Capture the cell that displays the provided text and extract its (x, y) central coordinate. 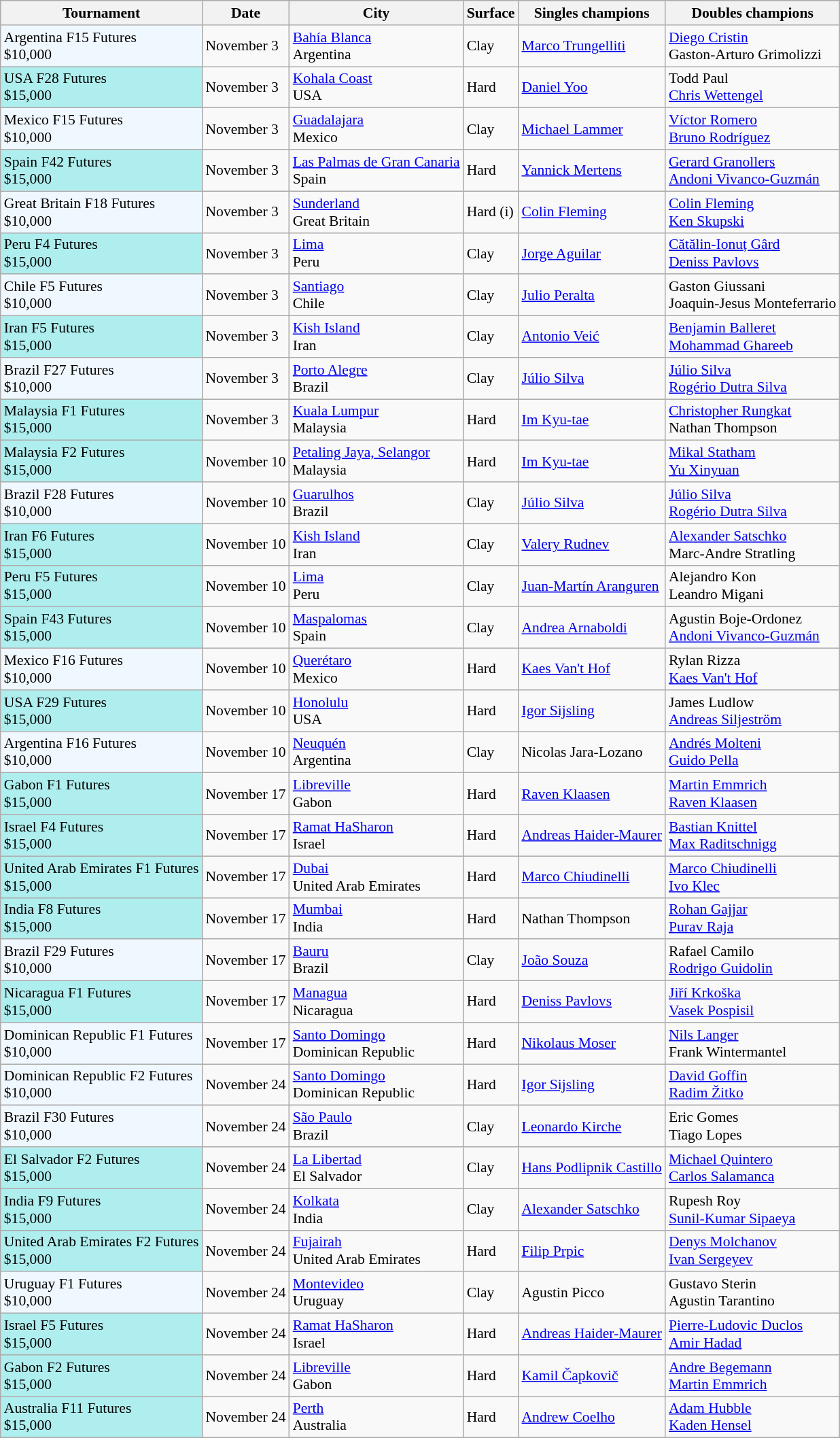
Chile F5 Futures$10,000 (102, 295)
BauruBrazil (377, 960)
Gabon F2 Futures$15,000 (102, 1376)
Bastian Knittel Max Raditschnigg (752, 835)
Dominican Republic F1 Futures$10,000 (102, 1043)
Brazil F27 Futures$10,000 (102, 378)
Jiří Krkoška Vasek Pospisil (752, 1002)
Andrea Arnaboldi (591, 628)
United Arab Emirates F2 Futures$15,000 (102, 1251)
Spain F43 Futures$15,000 (102, 628)
HonoluluUSA (377, 711)
Marco Chiudinelli Ivo Klec (752, 877)
Date (245, 13)
Jorge Aguilar (591, 253)
Surface (491, 13)
Argentina F15 Futures$10,000 (102, 46)
São PauloBrazil (377, 1126)
Michael Lammer (591, 129)
Alexander Satschko Marc-Andre Stratling (752, 544)
Gerard Granollers Andoni Vivanco-Guzmán (752, 170)
Marco Trungelliti (591, 46)
Mexico F15 Futures$10,000 (102, 129)
Brazil F30 Futures$10,000 (102, 1126)
Doubles champions (752, 13)
João Souza (591, 960)
QuerétaroMexico (377, 669)
Mikal Statham Yu Xinyuan (752, 461)
Malaysia F2 Futures$15,000 (102, 461)
Rupesh Roy Sunil-Kumar Sipaeya (752, 1209)
Nathan Thompson (591, 918)
Raven Klaasen (591, 794)
Gabon F1 Futures$15,000 (102, 794)
Iran F5 Futures$15,000 (102, 337)
Agustin Picco (591, 1293)
El Salvador F2 Futures$15,000 (102, 1168)
Kohala CoastUSA (377, 87)
India F9 Futures$15,000 (102, 1209)
Víctor Romero Bruno Rodríguez (752, 129)
Julio Peralta (591, 295)
Adam Hubble Kaden Hensel (752, 1417)
SunderlandGreat Britain (377, 212)
Las Palmas de Gran CanariaSpain (377, 170)
Uruguay F1 Futures$10,000 (102, 1293)
Singles champions (591, 13)
Diego Cristin Gaston-Arturo Grimolizzi (752, 46)
USA F29 Futures$15,000 (102, 711)
Benjamin Balleret Mohammad Ghareeb (752, 337)
Nikolaus Moser (591, 1043)
Bahía BlancaArgentina (377, 46)
Argentina F16 Futures$10,000 (102, 752)
Pierre-Ludovic Duclos Amir Hadad (752, 1334)
Brazil F28 Futures$10,000 (102, 503)
MumbaiIndia (377, 918)
Denys Molchanov Ivan Sergeyev (752, 1251)
Kuala LumpurMalaysia (377, 420)
Rohan Gajjar Purav Raja (752, 918)
Gaston Giussani Joaquin-Jesus Monteferrario (752, 295)
Juan-Martín Aranguren (591, 586)
Mexico F16 Futures$10,000 (102, 669)
NeuquénArgentina (377, 752)
Rafael Camilo Rodrigo Guidolin (752, 960)
Andrew Coelho (591, 1417)
Todd Paul Chris Wettengel (752, 87)
Nils Langer Frank Wintermantel (752, 1043)
Tournament (102, 13)
Cătălin-Ionuț Gârd Deniss Pavlovs (752, 253)
Alexander Satschko (591, 1209)
Dominican Republic F2 Futures$10,000 (102, 1085)
Petaling Jaya, SelangorMalaysia (377, 461)
Daniel Yoo (591, 87)
Eric Gomes Tiago Lopes (752, 1126)
Colin Fleming (591, 212)
Andrés Molteni Guido Pella (752, 752)
DubaiUnited Arab Emirates (377, 877)
Valery Rudnev (591, 544)
Yannick Mertens (591, 170)
Malaysia F1 Futures$15,000 (102, 420)
Israel F4 Futures$15,000 (102, 835)
MontevideoUruguay (377, 1293)
Australia F11 Futures$15,000 (102, 1417)
La LibertadEl Salvador (377, 1168)
Martin Emmrich Raven Klaasen (752, 794)
Peru F5 Futures$15,000 (102, 586)
GuadalajaraMexico (377, 129)
Deniss Pavlovs (591, 1002)
City (377, 13)
Kamil Čapkovič (591, 1376)
Antonio Veić (591, 337)
United Arab Emirates F1 Futures$15,000 (102, 877)
Filip Prpic (591, 1251)
Rylan Rizza Kaes Van't Hof (752, 669)
India F8 Futures$15,000 (102, 918)
ManaguaNicaragua (377, 1002)
Israel F5 Futures$15,000 (102, 1334)
Iran F6 Futures$15,000 (102, 544)
KolkataIndia (377, 1209)
GuarulhosBrazil (377, 503)
James Ludlow Andreas Siljeström (752, 711)
Hard (i) (491, 212)
Brazil F29 Futures$10,000 (102, 960)
Hans Podlipnik Castillo (591, 1168)
Leonardo Kirche (591, 1126)
Agustin Boje-Ordonez Andoni Vivanco-Guzmán (752, 628)
Nicaragua F1 Futures$15,000 (102, 1002)
David Goffin Radim Žitko (752, 1085)
MaspalomasSpain (377, 628)
Christopher Rungkat Nathan Thompson (752, 420)
Michael Quintero Carlos Salamanca (752, 1168)
Great Britain F18 Futures$10,000 (102, 212)
Nicolas Jara-Lozano (591, 752)
Peru F4 Futures$15,000 (102, 253)
FujairahUnited Arab Emirates (377, 1251)
Andre Begemann Martin Emmrich (752, 1376)
USA F28 Futures$15,000 (102, 87)
PerthAustralia (377, 1417)
Colin Fleming Ken Skupski (752, 212)
Marco Chiudinelli (591, 877)
Alejandro Kon Leandro Migani (752, 586)
Porto AlegreBrazil (377, 378)
Gustavo Sterin Agustin Tarantino (752, 1293)
SantiagoChile (377, 295)
Spain F42 Futures$15,000 (102, 170)
Kaes Van't Hof (591, 669)
